Return [x, y] of the center of cell containing provided text 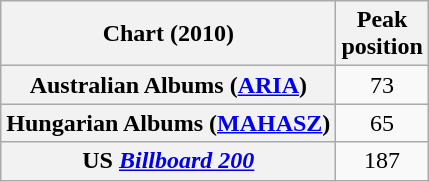
Australian Albums (ARIA) [168, 85]
Hungarian Albums (MAHASZ) [168, 123]
Chart (2010) [168, 34]
Peakposition [382, 34]
US Billboard 200 [168, 161]
187 [382, 161]
65 [382, 123]
73 [382, 85]
